Search for the cell housing the specified text and yield its [X, Y] center coordinate. 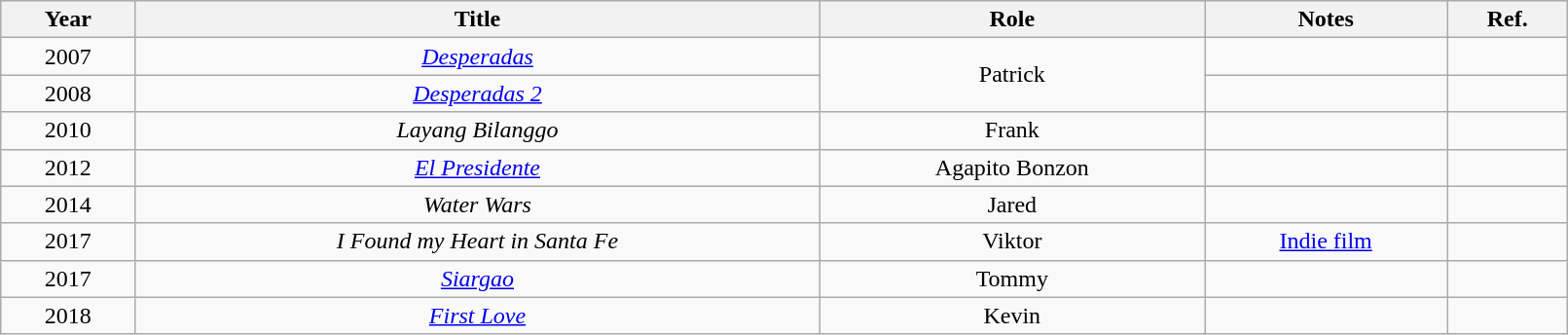
Notes [1326, 19]
Kevin [1012, 316]
Jared [1012, 205]
I Found my Heart in Santa Fe [477, 242]
Viktor [1012, 242]
2010 [68, 130]
Ref. [1508, 19]
Frank [1012, 130]
El Presidente [477, 167]
Layang Bilanggo [477, 130]
First Love [477, 316]
2007 [68, 56]
Year [68, 19]
Desperadas 2 [477, 93]
Agapito Bonzon [1012, 167]
Desperadas [477, 56]
2014 [68, 205]
2012 [68, 167]
Role [1012, 19]
Indie film [1326, 242]
Patrick [1012, 75]
2008 [68, 93]
2018 [68, 316]
Tommy [1012, 279]
Title [477, 19]
Siargao [477, 279]
Water Wars [477, 205]
